Return (x, y) of the center of cell containing provided text 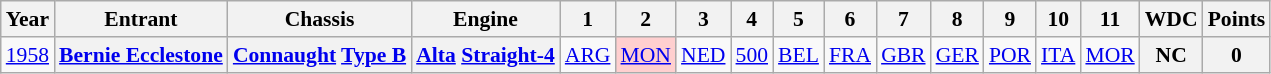
0 (1237, 55)
500 (752, 55)
6 (850, 19)
Year (28, 19)
MOR (1110, 55)
ITA (1058, 55)
5 (798, 19)
NC (1172, 55)
Bernie Ecclestone (141, 55)
11 (1110, 19)
Points (1237, 19)
Engine (486, 19)
1 (588, 19)
7 (904, 19)
GBR (904, 55)
10 (1058, 19)
Chassis (320, 19)
8 (958, 19)
Alta Straight-4 (486, 55)
9 (1010, 19)
2 (646, 19)
3 (703, 19)
Entrant (141, 19)
GER (958, 55)
NED (703, 55)
Connaught Type B (320, 55)
4 (752, 19)
1958 (28, 55)
ARG (588, 55)
MON (646, 55)
WDC (1172, 19)
BEL (798, 55)
FRA (850, 55)
POR (1010, 55)
